Find where the given text appears and provide that cell's center as (X, Y) coordinate. 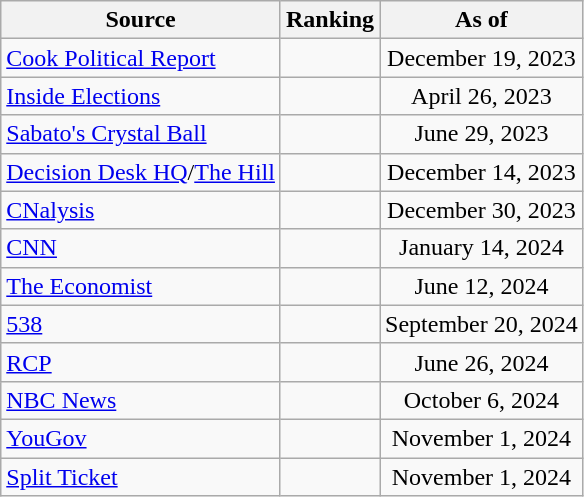
October 6, 2024 (482, 400)
RCP (141, 362)
CNN (141, 248)
June 29, 2023 (482, 134)
January 14, 2024 (482, 248)
538 (141, 324)
YouGov (141, 438)
April 26, 2023 (482, 96)
CNalysis (141, 210)
Source (141, 20)
June 12, 2024 (482, 286)
June 26, 2024 (482, 362)
December 19, 2023 (482, 58)
The Economist (141, 286)
Decision Desk HQ/The Hill (141, 172)
As of (482, 20)
Split Ticket (141, 477)
December 14, 2023 (482, 172)
September 20, 2024 (482, 324)
December 30, 2023 (482, 210)
Ranking (330, 20)
NBC News (141, 400)
Inside Elections (141, 96)
Sabato's Crystal Ball (141, 134)
Cook Political Report (141, 58)
